Return the [x, y] coordinate for the center point of the cell that contains the specified text.  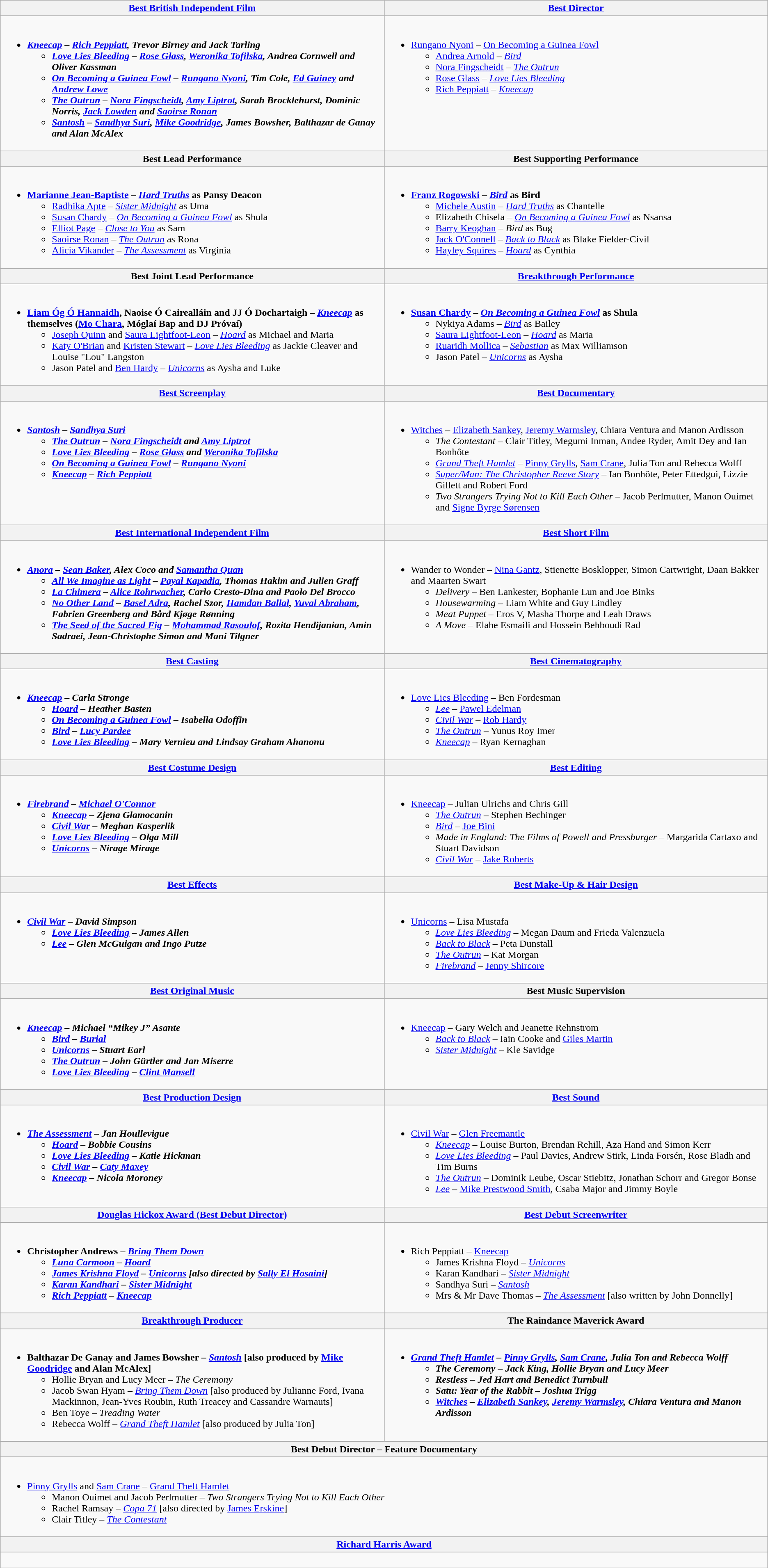
Richard Harris Award [384, 1544]
Kneecap – Gary Welch and Jeanette RehnstromBack to Black – Iain Cooke and Giles MartinSister Midnight – Kle Savidge [576, 1044]
Best Music Supervision [576, 991]
Best Debut Screenwriter [576, 1215]
Best Original Music [192, 991]
Best Screenplay [192, 393]
Rungano Nyoni – On Becoming a Guinea FowlAndrea Arnold – BirdNora Fingscheidt – The OutrunRose Glass – Love Lies BleedingRich Peppiatt – Kneecap [576, 84]
Best Debut Director – Feature Documentary [384, 1449]
Best Make-Up & Hair Design [576, 885]
Love Lies Bleeding – Ben FordesmanLee – Pawel EdelmanCivil War – Rob HardyThe Outrun – Yunus Roy ImerKneecap – Ryan Kernaghan [576, 714]
Best Costume Design [192, 767]
Best Editing [576, 767]
Best Effects [192, 885]
Best Sound [576, 1097]
Best Lead Performance [192, 159]
Best Supporting Performance [576, 159]
Best Production Design [192, 1097]
Best Joint Lead Performance [192, 276]
Kneecap – Michael “Mikey J” AsanteBird – BurialUnicorns – Stuart EarlThe Outrun – John Gürtler and Jan MiserreLove Lies Bleeding – Clint Mansell [192, 1044]
Best Short Film [576, 533]
Best International Independent Film [192, 533]
Civil War – David SimpsonLove Lies Bleeding – James AllenLee – Glen McGuigan and Ingo Putze [192, 938]
Best Documentary [576, 393]
Best Casting [192, 661]
Best Cinematography [576, 661]
Douglas Hickox Award (Best Debut Director) [192, 1215]
The Raindance Maverick Award [576, 1321]
The Assessment – Jan HoullevigueHoard – Bobbie CousinsLove Lies Bleeding – Katie HickmanCivil War – Caty MaxeyKneecap – Nicola Moroney [192, 1156]
Breakthrough Producer [192, 1321]
Breakthrough Performance [576, 276]
Best Director [576, 8]
Best British Independent Film [192, 8]
Firebrand – Michael O'ConnorKneecap – Zjena GlamocaninCivil War – Meghan KasperlikLove Lies Bleeding – Olga MillUnicorns – Nirage Mirage [192, 826]
